Provide the [X, Y] coordinate of the cell's center where the given text is located.  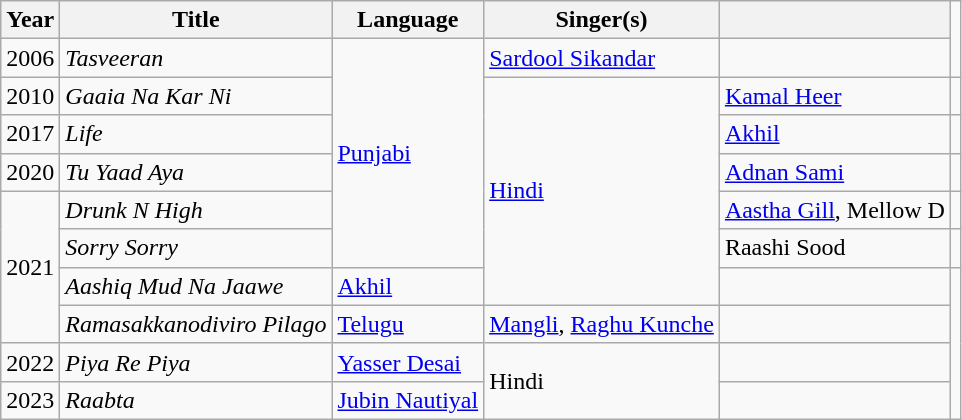
Life [196, 134]
2020 [30, 172]
Drunk N High [196, 210]
Raabta [196, 400]
Sardool Sikandar [602, 58]
Sorry Sorry [196, 248]
Gaaia Na Kar Ni [196, 96]
2023 [30, 400]
Mangli, Raghu Kunche [602, 324]
Ramasakkanodiviro Pilago [196, 324]
Singer(s) [602, 20]
2010 [30, 96]
Aastha Gill, Mellow D [834, 210]
Tu Yaad Aya [196, 172]
Tasveeran [196, 58]
2021 [30, 267]
2022 [30, 362]
2017 [30, 134]
Title [196, 20]
Punjabi [408, 153]
Raashi Sood [834, 248]
Adnan Sami [834, 172]
Year [30, 20]
Yasser Desai [408, 362]
Piya Re Piya [196, 362]
Language [408, 20]
Kamal Heer [834, 96]
2006 [30, 58]
Jubin Nautiyal [408, 400]
Aashiq Mud Na Jaawe [196, 286]
Telugu [408, 324]
